Search for the cell housing the specified text and yield its [X, Y] center coordinate. 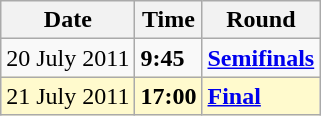
Date [68, 20]
21 July 2011 [68, 96]
17:00 [168, 96]
9:45 [168, 58]
Final [261, 96]
Round [261, 20]
Time [168, 20]
Semifinals [261, 58]
20 July 2011 [68, 58]
